For the text-containing cell, return its midpoint in (x, y) coordinate format. 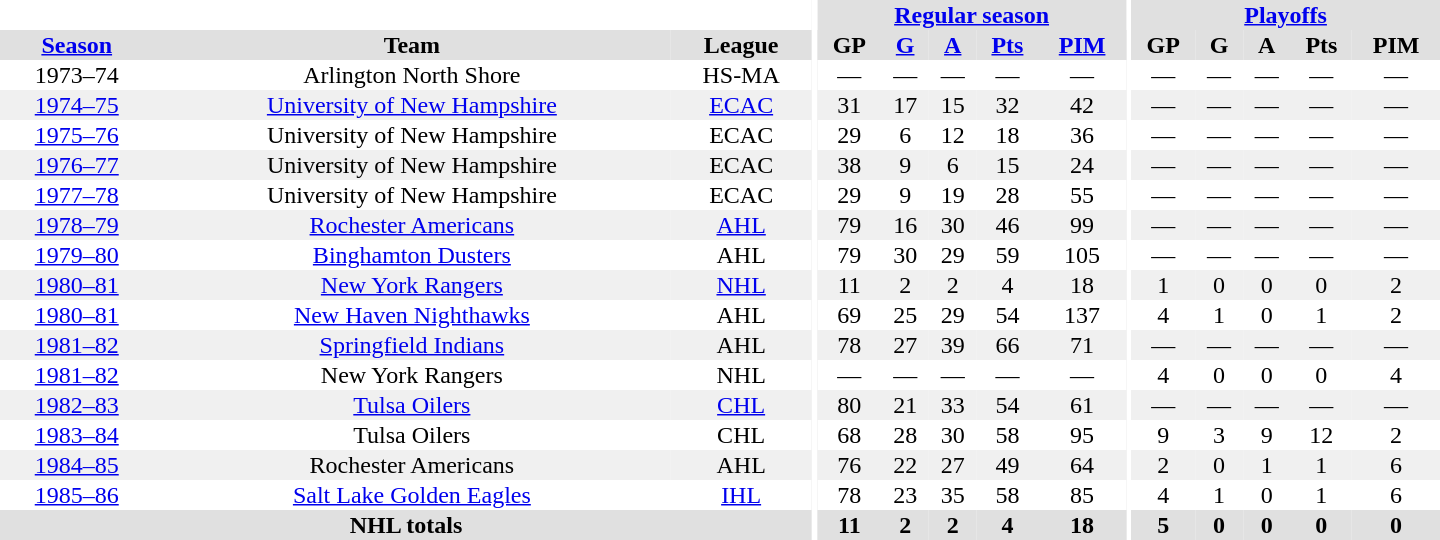
42 (1082, 105)
39 (953, 345)
1984–85 (76, 465)
76 (849, 465)
5 (1163, 525)
1979–80 (76, 255)
Springfield Indians (412, 345)
55 (1082, 195)
17 (905, 105)
68 (849, 435)
Regular season (972, 15)
1973–74 (76, 75)
105 (1082, 255)
HS-MA (741, 75)
59 (1008, 255)
38 (849, 165)
36 (1082, 135)
95 (1082, 435)
66 (1008, 345)
16 (905, 225)
25 (905, 315)
1983–84 (76, 435)
New Haven Nighthawks (412, 315)
Team (412, 45)
1982–83 (76, 405)
69 (849, 315)
61 (1082, 405)
Arlington North Shore (412, 75)
35 (953, 495)
24 (1082, 165)
Season (76, 45)
Playoffs (1286, 15)
33 (953, 405)
1985–86 (76, 495)
23 (905, 495)
19 (953, 195)
Salt Lake Golden Eagles (412, 495)
1976–77 (76, 165)
71 (1082, 345)
3 (1219, 435)
1978–79 (76, 225)
137 (1082, 315)
League (741, 45)
Binghamton Dusters (412, 255)
64 (1082, 465)
1975–76 (76, 135)
IHL (741, 495)
49 (1008, 465)
32 (1008, 105)
99 (1082, 225)
22 (905, 465)
21 (905, 405)
46 (1008, 225)
80 (849, 405)
85 (1082, 495)
NHL totals (406, 525)
31 (849, 105)
1977–78 (76, 195)
1974–75 (76, 105)
